Pinpoint the cell where the given text exists, returning its (X, Y) midpoint coordinate. 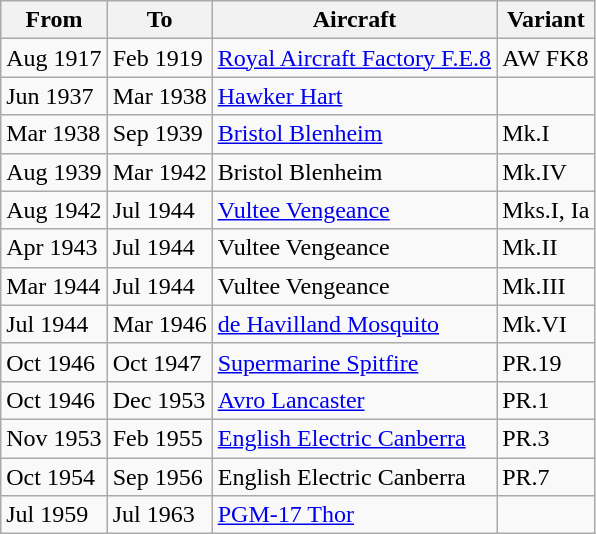
Jul 1963 (160, 515)
Mk.IV (546, 172)
Royal Aircraft Factory F.E.8 (354, 58)
PGM-17 Thor (354, 515)
Sep 1939 (160, 134)
Mar 1946 (160, 324)
Nov 1953 (54, 438)
Mar 1942 (160, 172)
Mk.VI (546, 324)
Aug 1939 (54, 172)
Hawker Hart (354, 96)
Jul 1959 (54, 515)
PR.19 (546, 362)
Mk.II (546, 248)
Aircraft (354, 20)
Aug 1942 (54, 210)
Mk.I (546, 134)
Oct 1954 (54, 477)
Supermarine Spitfire (354, 362)
Oct 1947 (160, 362)
Avro Lancaster (354, 400)
Mk.III (546, 286)
PR.3 (546, 438)
Jun 1937 (54, 96)
PR.7 (546, 477)
PR.1 (546, 400)
Dec 1953 (160, 400)
Aug 1917 (54, 58)
Mks.I, Ia (546, 210)
From (54, 20)
Apr 1943 (54, 248)
Variant (546, 20)
AW FK8 (546, 58)
Feb 1919 (160, 58)
To (160, 20)
Sep 1956 (160, 477)
de Havilland Mosquito (354, 324)
Mar 1944 (54, 286)
Feb 1955 (160, 438)
